Output the [X, Y] coordinate of the center of the cell containing the given text.  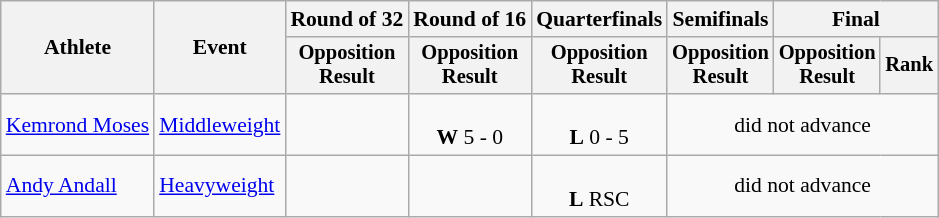
Round of 16 [470, 19]
Heavyweight [220, 186]
W 5 - 0 [470, 124]
Andy Andall [78, 186]
Kemrond Moses [78, 124]
Athlete [78, 48]
Quarterfinals [599, 19]
Final [856, 19]
L 0 - 5 [599, 124]
Semifinals [720, 19]
Rank [909, 66]
Round of 32 [346, 19]
Middleweight [220, 124]
L RSC [599, 186]
Event [220, 48]
